Return (X, Y) of the center of cell containing provided text 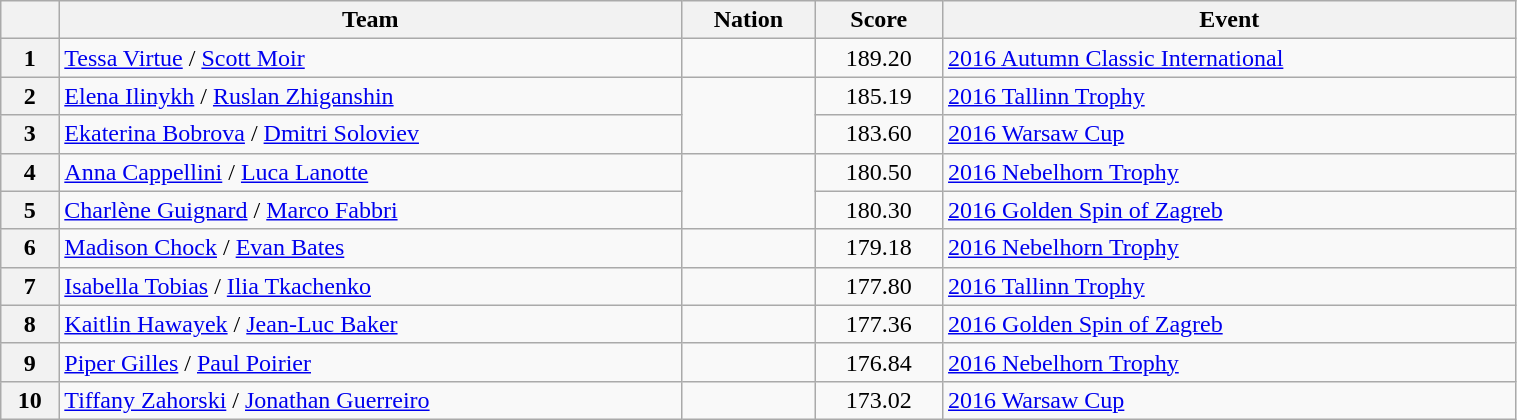
7 (30, 286)
5 (30, 210)
Elena Ilinykh / Ruslan Zhiganshin (370, 96)
Kaitlin Hawayek / Jean-Luc Baker (370, 324)
9 (30, 362)
Anna Cappellini / Luca Lanotte (370, 172)
Tiffany Zahorski / Jonathan Guerreiro (370, 400)
10 (30, 400)
177.36 (879, 324)
6 (30, 248)
4 (30, 172)
183.60 (879, 134)
Nation (748, 20)
Charlène Guignard / Marco Fabbri (370, 210)
2016 Autumn Classic International (1230, 58)
Ekaterina Bobrova / Dmitri Soloviev (370, 134)
Isabella Tobias / Ilia Tkachenko (370, 286)
2 (30, 96)
Score (879, 20)
1 (30, 58)
Tessa Virtue / Scott Moir (370, 58)
Piper Gilles / Paul Poirier (370, 362)
8 (30, 324)
185.19 (879, 96)
Team (370, 20)
189.20 (879, 58)
Event (1230, 20)
179.18 (879, 248)
3 (30, 134)
173.02 (879, 400)
180.30 (879, 210)
177.80 (879, 286)
176.84 (879, 362)
Madison Chock / Evan Bates (370, 248)
180.50 (879, 172)
